Capture the cell that displays the provided text and extract its (X, Y) central coordinate. 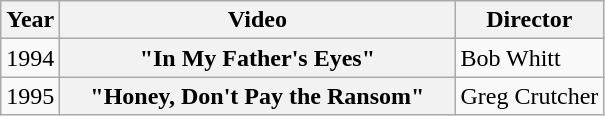
Bob Whitt (530, 58)
1994 (30, 58)
Director (530, 20)
1995 (30, 96)
Greg Crutcher (530, 96)
Video (258, 20)
"In My Father's Eyes" (258, 58)
"Honey, Don't Pay the Ransom" (258, 96)
Year (30, 20)
